Identify which cell holds the provided text, then report its [x, y] central coordinate. 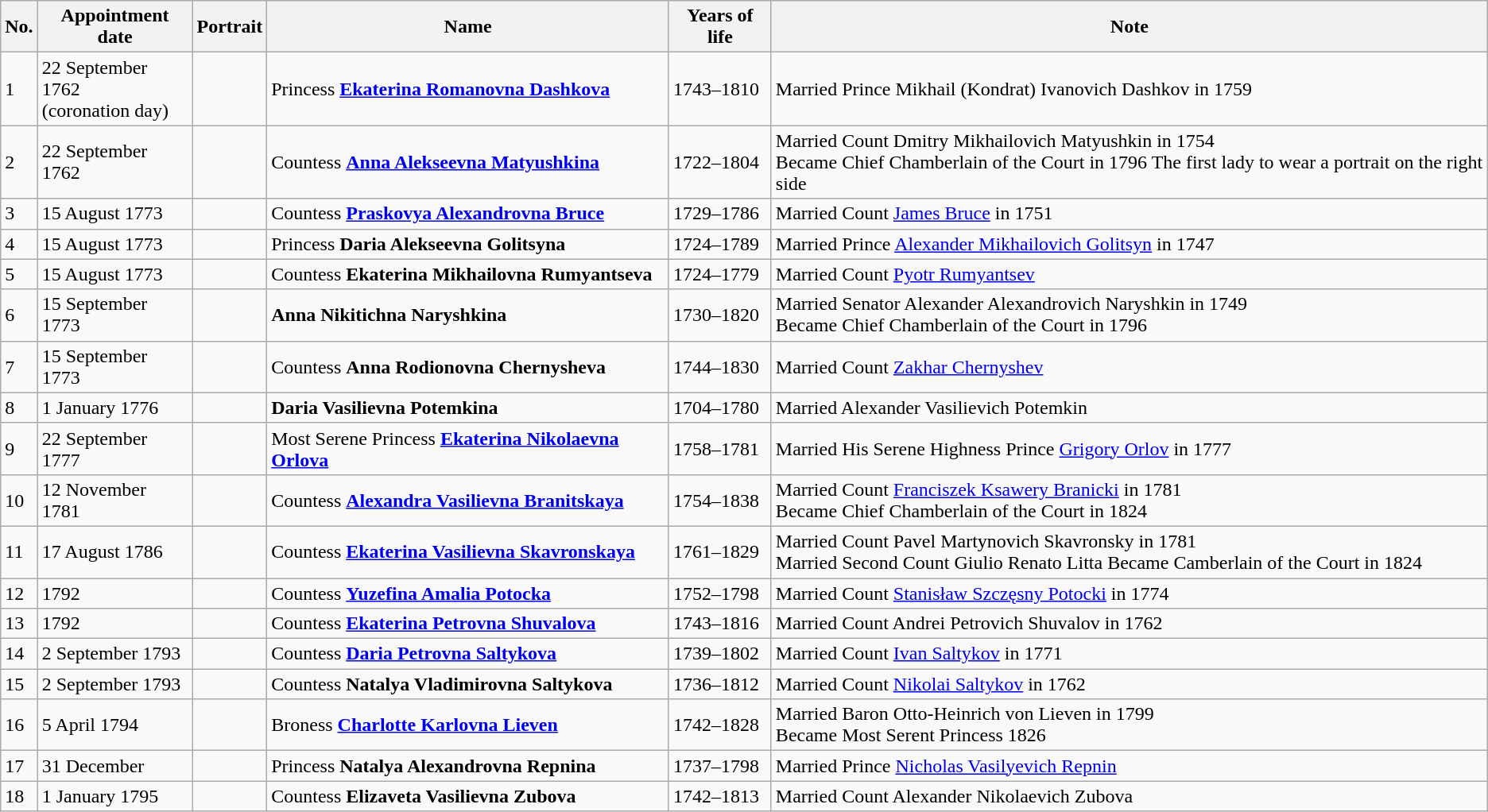
Married Prince Alexander Mikhailovich Golitsyn in 1747 [1129, 244]
1724–1779 [720, 274]
Appointment date [114, 27]
Years of life [720, 27]
1736–1812 [720, 684]
Anna Nikitichna Naryshkina [468, 315]
1 [19, 89]
7 [19, 367]
1704–1780 [720, 408]
31 December [114, 766]
1739–1802 [720, 654]
Countess Yuzefina Amalia Potocka [468, 594]
Married Prince Mikhail (Kondrat) Ivanovich Dashkov in 1759 [1129, 89]
1754–1838 [720, 501]
16 [19, 725]
Married Baron Otto-Heinrich von Lieven in 1799Became Most Serent Princess 1826 [1129, 725]
Broness Charlotte Karlovna Lieven [468, 725]
Married Count Pavel Martynovich Skavronsky in 1781Married Second Count Giulio Renato Litta Became Camberlain of the Court in 1824 [1129, 551]
Countess Ekaterina Vasilievna Skavronskaya [468, 551]
1729–1786 [720, 214]
Married Count Ivan Saltykov in 1771 [1129, 654]
1 January 1795 [114, 796]
1743–1810 [720, 89]
17 August 1786 [114, 551]
Countess Anna Rodionovna Chernysheva [468, 367]
Married Count James Bruce in 1751 [1129, 214]
22 September 1777 [114, 448]
1752–1798 [720, 594]
5 [19, 274]
1744–1830 [720, 367]
Countess Anna Alekseevna Matyushkina [468, 162]
Countess Alexandra Vasilievna Branitskaya [468, 501]
1758–1781 [720, 448]
Married Count Andrei Petrovich Shuvalov in 1762 [1129, 624]
22 September 1762 [114, 162]
Married Senator Alexander Alexandrovich Naryshkin in 1749Became Chief Chamberlain of the Court in 1796 [1129, 315]
Countess Elizaveta Vasilievna Zubova [468, 796]
Princess Ekaterina Romanovna Dashkova [468, 89]
Married Alexander Vasilievich Potemkin [1129, 408]
22 September 1762(coronation day) [114, 89]
14 [19, 654]
Most Serene Princess Ekaterina Nikolaevna Orlova [468, 448]
1743–1816 [720, 624]
Name [468, 27]
Countess Ekaterina Mikhailovna Rumyantseva [468, 274]
12 [19, 594]
Married Count Franciszek Ksawery Branicki in 1781Became Chief Chamberlain of the Court in 1824 [1129, 501]
1730–1820 [720, 315]
Portrait [230, 27]
Daria Vasilievna Potemkina [468, 408]
1722–1804 [720, 162]
Married Count Pyotr Rumyantsev [1129, 274]
18 [19, 796]
4 [19, 244]
No. [19, 27]
Married Count Alexander Nikolaevich Zubova [1129, 796]
Married Count Dmitry Mikhailovich Matyushkin in 1754Became Chief Chamberlain of the Court in 1796 The first lady to wear a portrait on the right side [1129, 162]
13 [19, 624]
Married Count Stanisław Szczęsny Potocki in 1774 [1129, 594]
Princess Natalya Alexandrovna Repnina [468, 766]
2 [19, 162]
Princess Daria Alekseevna Golitsyna [468, 244]
3 [19, 214]
15 [19, 684]
6 [19, 315]
Countess Praskovya Alexandrovna Bruce [468, 214]
Married Count Zakhar Chernyshev [1129, 367]
1742–1813 [720, 796]
17 [19, 766]
Married Prince Nicholas Vasilyevich Repnin [1129, 766]
1761–1829 [720, 551]
11 [19, 551]
12 November 1781 [114, 501]
Married His Serene Highness Prince Grigory Orlov in 1777 [1129, 448]
8 [19, 408]
9 [19, 448]
5 April 1794 [114, 725]
10 [19, 501]
Note [1129, 27]
1724–1789 [720, 244]
1 January 1776 [114, 408]
Married Count Nikolai Saltykov in 1762 [1129, 684]
Countess Daria Petrovna Saltykova [468, 654]
1737–1798 [720, 766]
1742–1828 [720, 725]
Countess Ekaterina Petrovna Shuvalova [468, 624]
Countess Natalya Vladimirovna Saltykova [468, 684]
